Find where the given text appears and provide that cell's center as (x, y) coordinate. 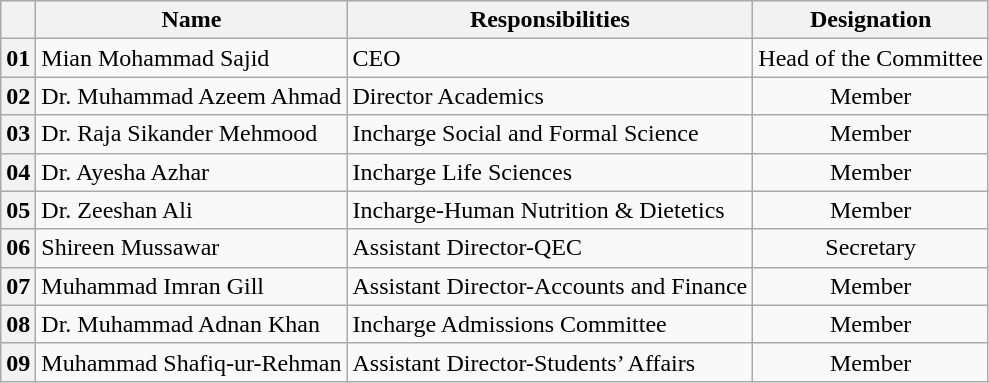
Incharge Admissions Committee (550, 324)
Muhammad Shafiq-ur-Rehman (192, 362)
Dr. Muhammad Adnan Khan (192, 324)
Mian Mohammad Sajid (192, 58)
Assistant Director-Students’ Affairs (550, 362)
08 (18, 324)
Incharge-Human Nutrition & Dietetics (550, 210)
Dr. Muhammad Azeem Ahmad (192, 96)
05 (18, 210)
Assistant Director-Accounts and Finance (550, 286)
07 (18, 286)
01 (18, 58)
Director Academics (550, 96)
Name (192, 20)
Dr. Ayesha Azhar (192, 172)
04 (18, 172)
Dr. Zeeshan Ali (192, 210)
Secretary (871, 248)
02 (18, 96)
03 (18, 134)
Head of the Committee (871, 58)
CEO (550, 58)
Incharge Life Sciences (550, 172)
Responsibilities (550, 20)
06 (18, 248)
Dr. Raja Sikander Mehmood (192, 134)
09 (18, 362)
Muhammad Imran Gill (192, 286)
Shireen Mussawar (192, 248)
Incharge Social and Formal Science (550, 134)
Designation (871, 20)
Assistant Director-QEC (550, 248)
